Scan for the cell matching the given text and deliver its (x, y) coordinate at center. 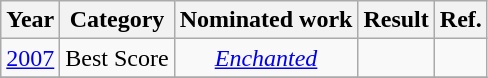
Nominated work (266, 20)
Ref. (460, 20)
Year (30, 20)
2007 (30, 58)
Result (396, 20)
Best Score (117, 58)
Category (117, 20)
Enchanted (266, 58)
